Pinpoint the cell where the given text exists, returning its (X, Y) midpoint coordinate. 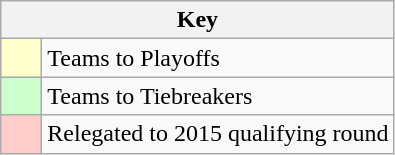
Teams to Tiebreakers (218, 96)
Teams to Playoffs (218, 58)
Key (198, 20)
Relegated to 2015 qualifying round (218, 134)
